Return the [x, y] coordinate for the center point of the cell that contains the specified text.  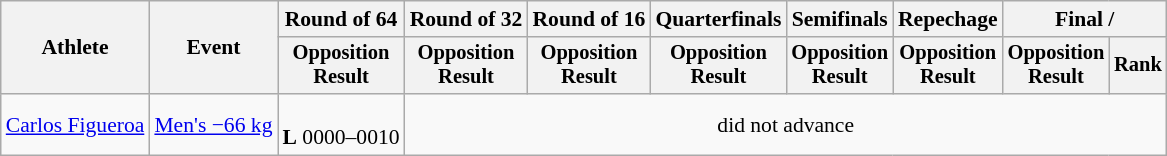
Event [213, 48]
Carlos Figueroa [76, 124]
Repechage [948, 19]
Round of 16 [588, 19]
did not advance [786, 124]
L 0000–0010 [342, 124]
Men's −66 kg [213, 124]
Quarterfinals [718, 19]
Athlete [76, 48]
Semifinals [840, 19]
Final / [1085, 19]
Round of 32 [466, 19]
Rank [1138, 66]
Round of 64 [342, 19]
